Identify which cell holds the provided text, then report its (x, y) central coordinate. 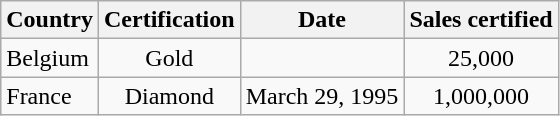
Diamond (169, 96)
25,000 (481, 58)
Certification (169, 20)
1,000,000 (481, 96)
Date (322, 20)
Belgium (50, 58)
March 29, 1995 (322, 96)
Sales certified (481, 20)
France (50, 96)
Country (50, 20)
Gold (169, 58)
